Search for the cell housing the specified text and yield its [X, Y] center coordinate. 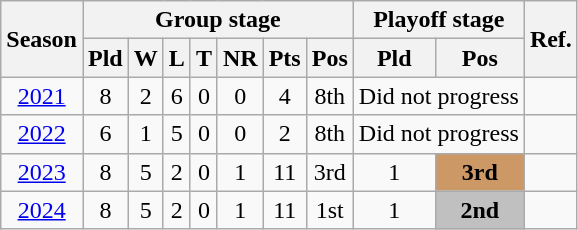
Season [42, 39]
Ref. [550, 39]
Playoff stage [438, 20]
Pts [284, 58]
Group stage [218, 20]
2023 [42, 172]
NR [240, 58]
1st [330, 210]
2022 [42, 134]
2024 [42, 210]
L [176, 58]
W [146, 58]
T [204, 58]
2021 [42, 96]
2nd [480, 210]
4 [284, 96]
